For the text-containing cell, return its midpoint in (X, Y) coordinate format. 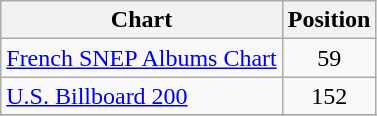
152 (329, 96)
Position (329, 20)
French SNEP Albums Chart (142, 58)
Chart (142, 20)
59 (329, 58)
U.S. Billboard 200 (142, 96)
